Provide the [x, y] coordinate of the cell's center where the given text is located.  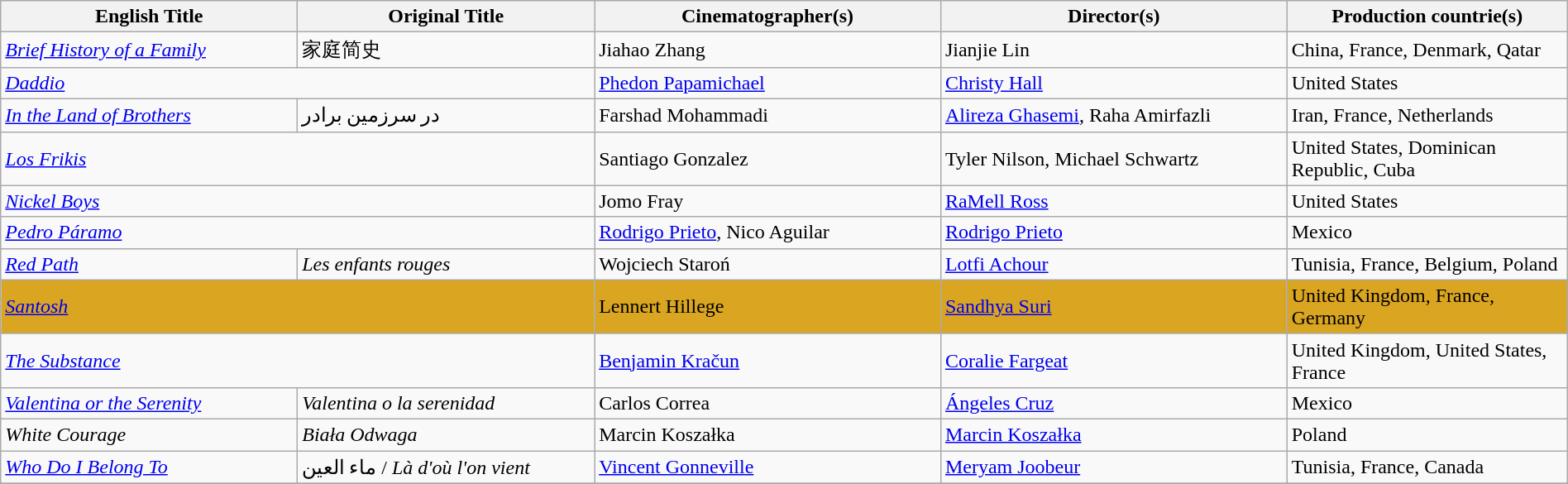
در سرزمین برادر [447, 115]
Poland [1427, 434]
Coralie Fargeat [1113, 361]
Red Path [149, 264]
Santiago Gonzalez [767, 159]
Who Do I Belong To [149, 467]
Tunisia, France, Belgium, Poland [1427, 264]
ماء العين / Là d'où l'on vient [447, 467]
Ángeles Cruz [1113, 403]
The Substance [298, 361]
Santosh [298, 306]
White Courage [149, 434]
Vincent Gonneville [767, 467]
Cinematographer(s) [767, 17]
Valentina o la serenidad [447, 403]
Jomo Fray [767, 201]
Sandhya Suri [1113, 306]
Carlos Correa [767, 403]
Farshad Mohammadi [767, 115]
RaMell Ross [1113, 201]
Rodrigo Prieto, Nico Aguilar [767, 232]
Lennert Hillege [767, 306]
Rodrigo Prieto [1113, 232]
Los Frikis [298, 159]
Daddio [298, 83]
English Title [149, 17]
Jiahao Zhang [767, 50]
Christy Hall [1113, 83]
家庭简史 [447, 50]
Valentina or the Serenity [149, 403]
Brief History of a Family [149, 50]
Pedro Páramo [298, 232]
Phedon Papamichael [767, 83]
China, France, Denmark, Qatar [1427, 50]
Jianjie Lin [1113, 50]
Benjamin Kračun [767, 361]
Original Title [447, 17]
Nickel Boys [298, 201]
Production countrie(s) [1427, 17]
Wojciech Staroń [767, 264]
Biała Odwaga [447, 434]
Meryam Joobeur [1113, 467]
Lotfi Achour [1113, 264]
In the Land of Brothers [149, 115]
Iran, France, Netherlands [1427, 115]
United Kingdom, France, Germany [1427, 306]
Alireza Ghasemi, Raha Amirfazli [1113, 115]
Tunisia, France, Canada [1427, 467]
Les enfants rouges [447, 264]
United States, Dominican Republic, Cuba [1427, 159]
Director(s) [1113, 17]
United Kingdom, United States, France [1427, 361]
Tyler Nilson, Michael Schwartz [1113, 159]
